Provide the [x, y] coordinate of the cell's center where the given text is located.  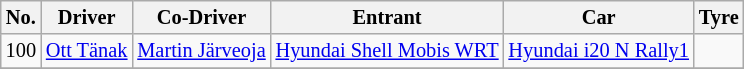
Tyre [719, 17]
Hyundai i20 N Rally1 [599, 51]
Martin Järveoja [201, 51]
Ott Tänak [86, 51]
Co-Driver [201, 17]
100 [21, 51]
No. [21, 17]
Driver [86, 17]
Entrant [388, 17]
Hyundai Shell Mobis WRT [388, 51]
Car [599, 17]
